Extract the [x, y] coordinate from the center of the cell holding the provided text.  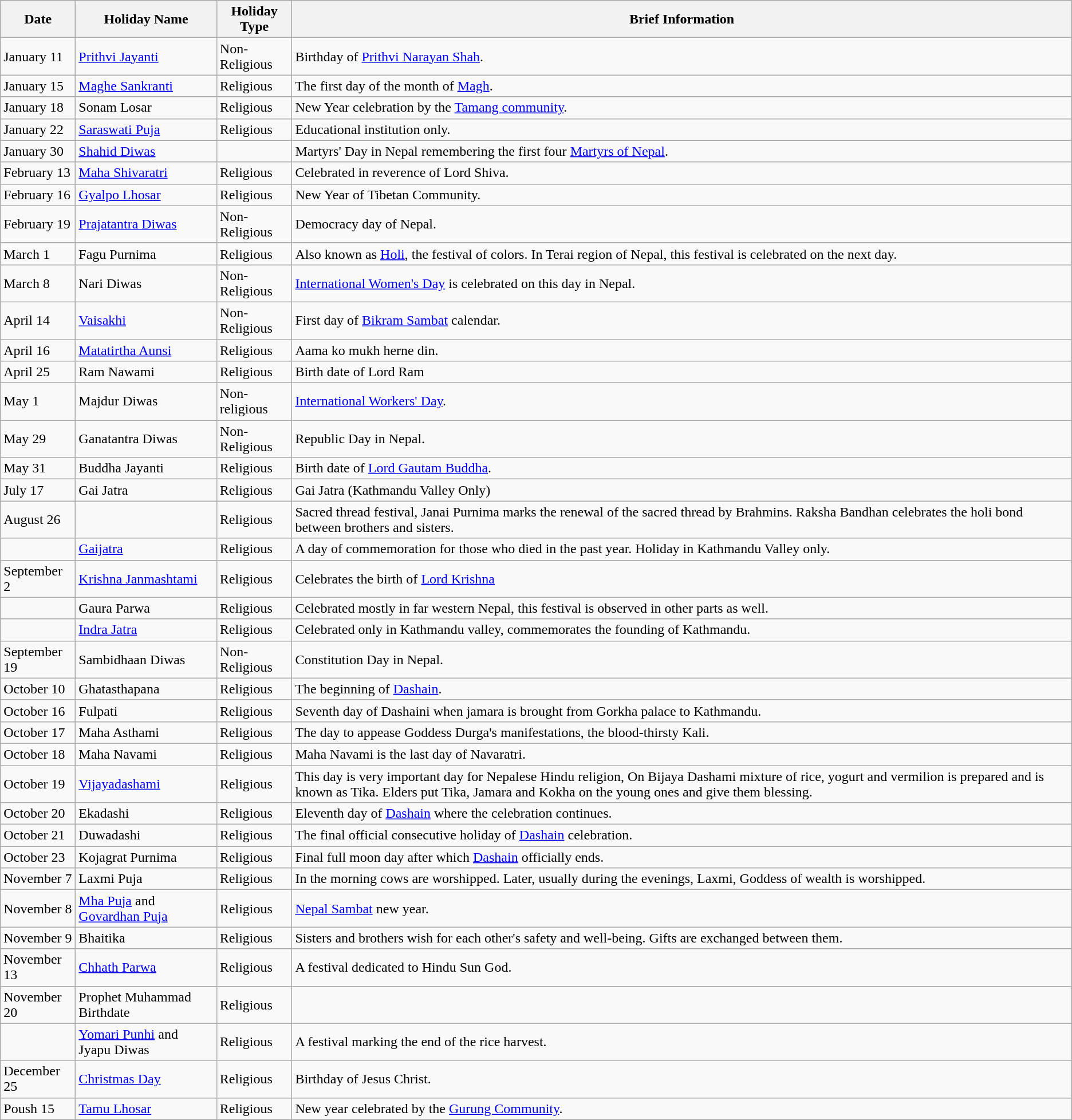
Sonam Losar [146, 108]
A festival dedicated to Hindu Sun God. [681, 968]
Krishna Janmashtami [146, 578]
October 19 [38, 783]
Celebrated mostly in far western Nepal, this festival is observed in other parts as well. [681, 608]
Birth date of Lord Gautam Buddha. [681, 468]
January 30 [38, 151]
Gai Jatra [146, 490]
April 16 [38, 350]
Christmas Day [146, 1079]
May 1 [38, 402]
October 23 [38, 857]
Maha Asthami [146, 732]
Date [38, 19]
Shahid Diwas [146, 151]
May 31 [38, 468]
January 18 [38, 108]
The day to appease Goddess Durga's manifestations, the blood-thirsty Kali. [681, 732]
November 20 [38, 1004]
Kojagrat Purnima [146, 857]
The beginning of Dashain. [681, 689]
Nepal Sambat new year. [681, 908]
March 1 [38, 254]
Educational institution only. [681, 129]
September 19 [38, 660]
New Year of Tibetan Community. [681, 195]
Poush 15 [38, 1109]
Republic Day in Nepal. [681, 439]
November 13 [38, 968]
Celebrates the birth of Lord Krishna [681, 578]
January 11 [38, 56]
January 22 [38, 129]
October 10 [38, 689]
Bhaitika [146, 938]
Celebrated only in Kathmandu valley, commemorates the founding of Kathmandu. [681, 630]
New year celebrated by the Gurung Community. [681, 1109]
February 13 [38, 173]
First day of Bikram Sambat calendar. [681, 321]
Gyalpo Lhosar [146, 195]
Prajatantra Diwas [146, 224]
Birth date of Lord Ram [681, 372]
Duwadashi [146, 835]
Non-religious [254, 402]
Mha Puja and Govardhan Puja [146, 908]
Saraswati Puja [146, 129]
New Year celebration by the Tamang community. [681, 108]
September 2 [38, 578]
Birthday of Jesus Christ. [681, 1079]
Fagu Purnima [146, 254]
October 16 [38, 711]
Brief Information [681, 19]
International Workers' Day. [681, 402]
Gai Jatra (Kathmandu Valley Only) [681, 490]
Ram Nawami [146, 372]
Vijayadashami [146, 783]
November 8 [38, 908]
October 18 [38, 754]
Indra Jatra [146, 630]
Holiday Name [146, 19]
Ekadashi [146, 814]
Yomari Punhi and Jyapu Diwas [146, 1042]
Chhath Parwa [146, 968]
Maha Shivaratri [146, 173]
Tamu Lhosar [146, 1109]
Buddha Jayanti [146, 468]
Constitution Day in Nepal. [681, 660]
In the morning cows are worshipped. Later, usually during the evenings, Laxmi, Goddess of wealth is worshipped. [681, 879]
The final official consecutive holiday of Dashain celebration. [681, 835]
Martyrs' Day in Nepal remembering the first four Martyrs of Nepal. [681, 151]
International Women's Day is celebrated on this day in Nepal. [681, 283]
February 16 [38, 195]
Gaura Parwa [146, 608]
A day of commemoration for those who died in the past year. Holiday in Kathmandu Valley only. [681, 549]
Vaisakhi [146, 321]
Democracy day of Nepal. [681, 224]
May 29 [38, 439]
The first day of the month of Magh. [681, 86]
Seventh day of Dashaini when jamara is brought from Gorkha palace to Kathmandu. [681, 711]
Also known as Holi, the festival of colors. In Terai region of Nepal, this festival is celebrated on the next day. [681, 254]
April 14 [38, 321]
Maghe Sankranti [146, 86]
A festival marking the end of the rice harvest. [681, 1042]
October 20 [38, 814]
Matatirtha Aunsi [146, 350]
Laxmi Puja [146, 879]
April 25 [38, 372]
February 19 [38, 224]
August 26 [38, 520]
March 8 [38, 283]
Prophet Muhammad Birthdate [146, 1004]
Sambidhaan Diwas [146, 660]
October 21 [38, 835]
Prithvi Jayanti [146, 56]
Birthday of Prithvi Narayan Shah. [681, 56]
Maha Navami [146, 754]
November 7 [38, 879]
Final full moon day after which Dashain officially ends. [681, 857]
January 15 [38, 86]
Aama ko mukh herne din. [681, 350]
October 17 [38, 732]
Majdur Diwas [146, 402]
Eleventh day of Dashain where the celebration continues. [681, 814]
July 17 [38, 490]
Nari Diwas [146, 283]
Gaijatra [146, 549]
Maha Navami is the last day of Navaratri. [681, 754]
Holiday Type [254, 19]
November 9 [38, 938]
Ganatantra Diwas [146, 439]
Fulpati [146, 711]
December 25 [38, 1079]
Ghatasthapana [146, 689]
Celebrated in reverence of Lord Shiva. [681, 173]
Sisters and brothers wish for each other's safety and well-being. Gifts are exchanged between them. [681, 938]
